Scan for the cell matching the given text and deliver its [x, y] coordinate at center. 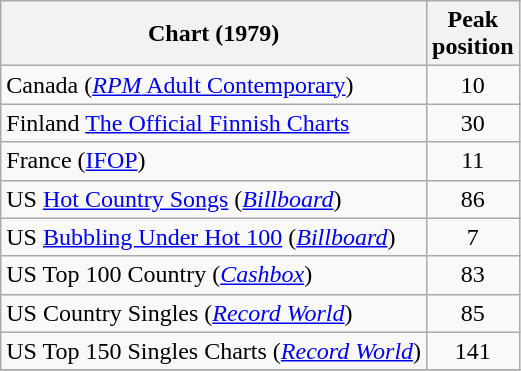
US Bubbling Under Hot 100 (Billboard) [214, 237]
83 [473, 275]
85 [473, 313]
Canada (RPM Adult Contemporary) [214, 85]
30 [473, 123]
Chart (1979) [214, 34]
86 [473, 199]
US Top 100 Country (Cashbox) [214, 275]
Finland The Official Finnish Charts [214, 123]
US Country Singles (Record World) [214, 313]
10 [473, 85]
11 [473, 161]
7 [473, 237]
Peakposition [473, 34]
France (IFOP) [214, 161]
US Top 150 Singles Charts (Record World) [214, 351]
US Hot Country Songs (Billboard) [214, 199]
141 [473, 351]
